Capture the cell that displays the provided text and extract its [X, Y] central coordinate. 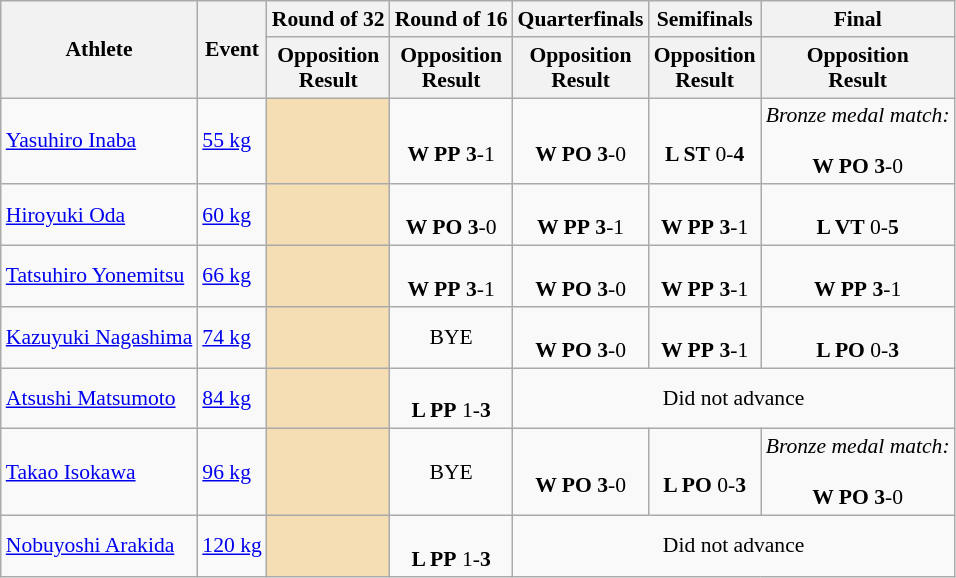
Yasuhiro Inaba [100, 142]
120 kg [232, 546]
84 kg [232, 398]
Hiroyuki Oda [100, 216]
Nobuyoshi Arakida [100, 546]
Round of 32 [328, 19]
Semifinals [705, 19]
Final [858, 19]
74 kg [232, 338]
Event [232, 50]
55 kg [232, 142]
66 kg [232, 276]
Quarterfinals [581, 19]
Atsushi Matsumoto [100, 398]
96 kg [232, 472]
Round of 16 [452, 19]
Takao Isokawa [100, 472]
L VT 0-5 [858, 216]
60 kg [232, 216]
L ST 0-4 [705, 142]
Kazuyuki Nagashima [100, 338]
Athlete [100, 50]
Tatsuhiro Yonemitsu [100, 276]
